Return the (x, y) coordinate for the center point of the cell that contains the specified text.  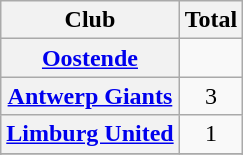
Antwerp Giants (90, 96)
Club (90, 20)
1 (211, 134)
Limburg United (90, 134)
Total (211, 20)
Oostende (90, 58)
3 (211, 96)
